Detect which cell encompasses the target text, then output its (x, y) center coordinate. 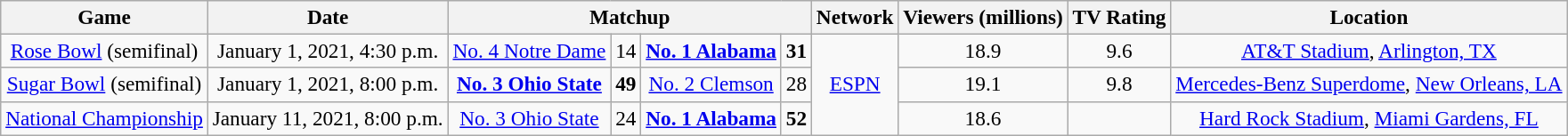
24 (626, 118)
January 1, 2021, 8:00 p.m. (328, 84)
9.6 (1119, 51)
Network (855, 17)
18.9 (983, 51)
Sugar Bowl (semifinal) (105, 84)
January 11, 2021, 8:00 p.m. (328, 118)
Game (105, 17)
28 (796, 84)
49 (626, 84)
14 (626, 51)
TV Rating (1119, 17)
Rose Bowl (semifinal) (105, 51)
ESPN (855, 84)
18.6 (983, 118)
9.8 (1119, 84)
Viewers (millions) (983, 17)
AT&T Stadium, Arlington, TX (1369, 51)
National Championship (105, 118)
31 (796, 51)
No. 2 Clemson (711, 84)
January 1, 2021, 4:30 p.m. (328, 51)
Location (1369, 17)
Matchup (630, 17)
19.1 (983, 84)
Hard Rock Stadium, Miami Gardens, FL (1369, 118)
Date (328, 17)
52 (796, 118)
No. 4 Notre Dame (529, 51)
Mercedes-Benz Superdome, New Orleans, LA (1369, 84)
